Locate the cell with the specified text and output its [X, Y] center coordinate. 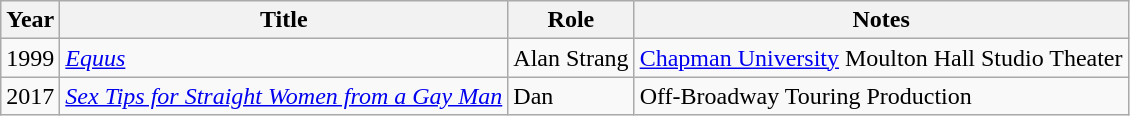
Sex Tips for Straight Women from a Gay Man [284, 96]
Off-Broadway Touring Production [881, 96]
1999 [30, 58]
Alan Strang [571, 58]
Role [571, 20]
Notes [881, 20]
Year [30, 20]
2017 [30, 96]
Title [284, 20]
Equus [284, 58]
Chapman University Moulton Hall Studio Theater [881, 58]
Dan [571, 96]
